For the text-containing cell, return its midpoint in (X, Y) coordinate format. 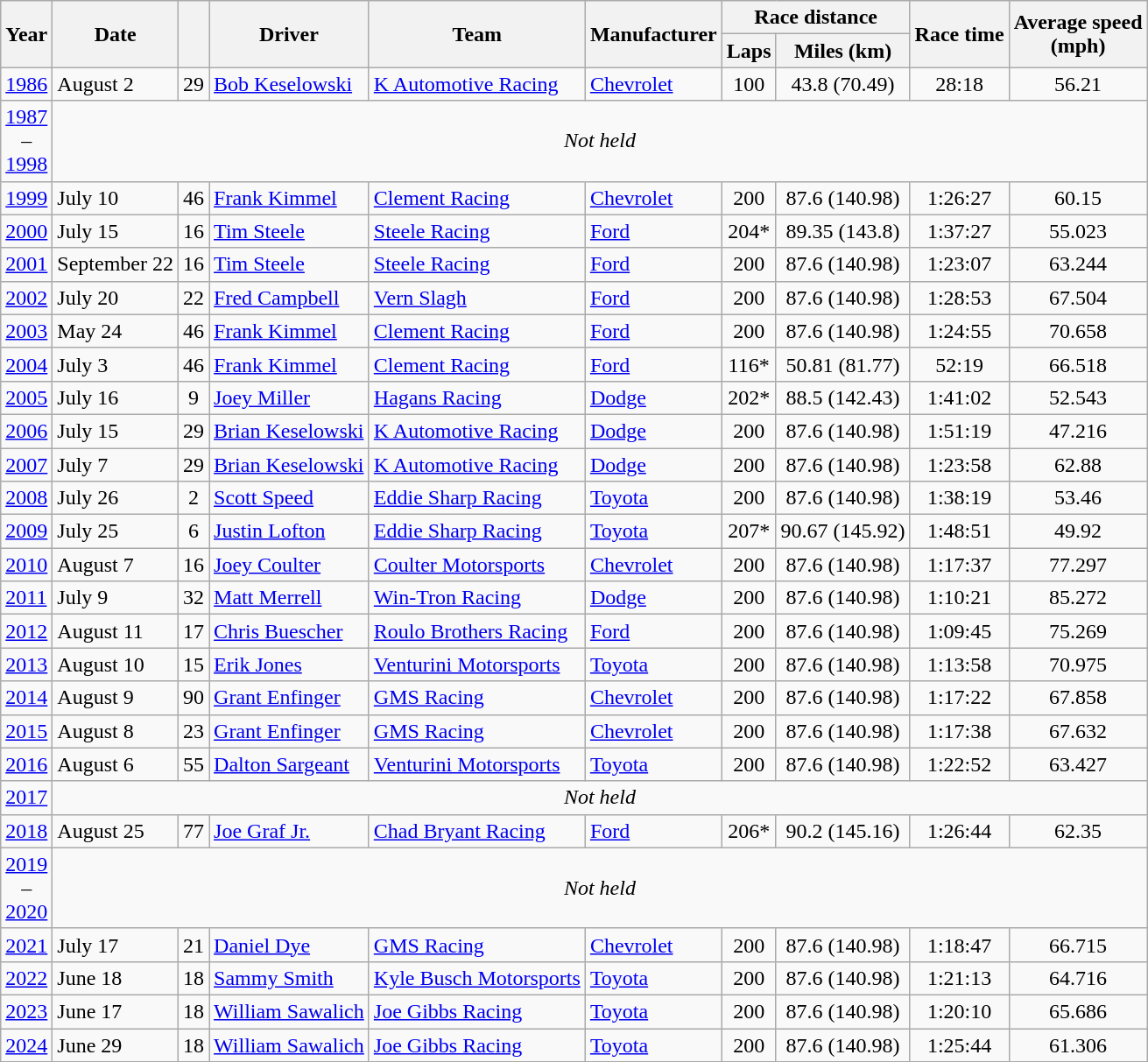
66.715 (1078, 945)
1:23:07 (960, 264)
June 17 (116, 1011)
August 25 (116, 831)
Miles (km) (842, 51)
47.216 (1078, 431)
1:38:19 (960, 498)
Average speed(mph) (1078, 34)
August 10 (116, 665)
75.269 (1078, 631)
2016 (26, 764)
1:13:58 (960, 665)
2002 (26, 298)
Coulter Motorsports (476, 565)
August 2 (116, 84)
62.35 (1078, 831)
63.427 (1078, 764)
July 25 (116, 531)
204* (749, 231)
2024 (26, 1044)
2009 (26, 531)
1:10:21 (960, 598)
2006 (26, 431)
2011 (26, 598)
22 (194, 298)
1:25:44 (960, 1044)
2021 (26, 945)
62.88 (1078, 465)
Manufacturer (653, 34)
55 (194, 764)
Vern Slagh (476, 298)
89.35 (143.8) (842, 231)
July 9 (116, 598)
August 8 (116, 731)
1:17:37 (960, 565)
Chad Bryant Racing (476, 831)
Win-Tron Racing (476, 598)
September 22 (116, 264)
July 7 (116, 465)
2014 (26, 698)
1987 – 1998 (26, 141)
2007 (26, 465)
1:37:27 (960, 231)
Sammy Smith (289, 978)
202* (749, 397)
207* (749, 531)
Daniel Dye (289, 945)
Roulo Brothers Racing (476, 631)
61.306 (1078, 1044)
Fred Campbell (289, 298)
2013 (26, 665)
June 18 (116, 978)
56.21 (1078, 84)
Kyle Busch Motorsports (476, 978)
Year (26, 34)
52:19 (960, 364)
52.543 (1078, 397)
Bob Keselowski (289, 84)
July 26 (116, 498)
June 29 (116, 1044)
1:41:02 (960, 397)
77.297 (1078, 565)
Joe Graf Jr. (289, 831)
1:26:27 (960, 198)
9 (194, 397)
88.5 (142.43) (842, 397)
90.2 (145.16) (842, 831)
July 20 (116, 298)
Matt Merrell (289, 598)
2018 (26, 831)
28:18 (960, 84)
July 3 (116, 364)
August 7 (116, 565)
Joey Miller (289, 397)
Scott Speed (289, 498)
1999 (26, 198)
1:51:19 (960, 431)
70.658 (1078, 331)
2010 (26, 565)
49.92 (1078, 531)
2015 (26, 731)
August 11 (116, 631)
116* (749, 364)
Dalton Sargeant (289, 764)
65.686 (1078, 1011)
100 (749, 84)
1:23:58 (960, 465)
67.858 (1078, 698)
1:22:52 (960, 764)
66.518 (1078, 364)
2012 (26, 631)
July 16 (116, 397)
90.67 (145.92) (842, 531)
2000 (26, 231)
67.632 (1078, 731)
Chris Buescher (289, 631)
90 (194, 698)
2022 (26, 978)
Justin Lofton (289, 531)
64.716 (1078, 978)
July 17 (116, 945)
21 (194, 945)
2017 (26, 798)
206* (749, 831)
50.81 (81.77) (842, 364)
July 10 (116, 198)
17 (194, 631)
85.272 (1078, 598)
1:24:55 (960, 331)
May 24 (116, 331)
55.023 (1078, 231)
63.244 (1078, 264)
77 (194, 831)
Joey Coulter (289, 565)
Race distance (816, 18)
Race time (960, 34)
53.46 (1078, 498)
67.504 (1078, 298)
August 6 (116, 764)
2005 (26, 397)
2004 (26, 364)
1:28:53 (960, 298)
1:20:10 (960, 1011)
1:17:22 (960, 698)
32 (194, 598)
6 (194, 531)
1:09:45 (960, 631)
43.8 (70.49) (842, 84)
2008 (26, 498)
August 9 (116, 698)
1986 (26, 84)
70.975 (1078, 665)
Date (116, 34)
2023 (26, 1011)
Hagans Racing (476, 397)
2 (194, 498)
Driver (289, 34)
2003 (26, 331)
Erik Jones (289, 665)
2001 (26, 264)
1:48:51 (960, 531)
1:26:44 (960, 831)
1:21:13 (960, 978)
1:17:38 (960, 731)
1:18:47 (960, 945)
23 (194, 731)
Team (476, 34)
2019 – 2020 (26, 888)
Laps (749, 51)
15 (194, 665)
60.15 (1078, 198)
